Find where the given text appears and provide that cell's center as [x, y] coordinate. 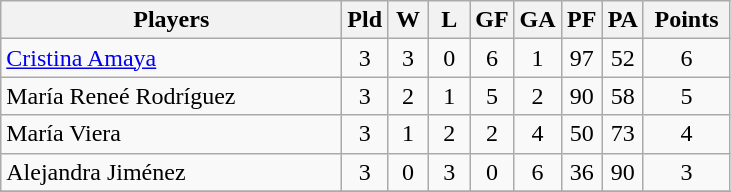
97 [582, 58]
50 [582, 134]
María Viera [172, 134]
Pld [365, 20]
GA [538, 20]
L [450, 20]
PF [582, 20]
58 [622, 96]
W [408, 20]
36 [582, 172]
GF [492, 20]
PA [622, 20]
María Reneé Rodríguez [172, 96]
Cristina Amaya [172, 58]
73 [622, 134]
52 [622, 58]
Players [172, 20]
Points [686, 20]
Alejandra Jiménez [172, 172]
